Locate the cell with the specified text and output its [x, y] center coordinate. 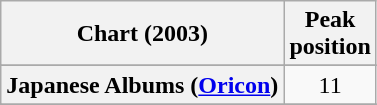
Peakposition [330, 34]
Chart (2003) [142, 34]
11 [330, 85]
Japanese Albums (Oricon) [142, 85]
